Capture the cell that displays the provided text and extract its (X, Y) central coordinate. 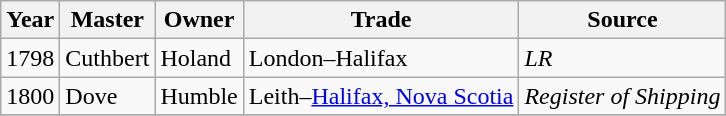
Humble (199, 96)
LR (622, 58)
Trade (381, 20)
1800 (30, 96)
Master (108, 20)
Register of Shipping (622, 96)
Cuthbert (108, 58)
Leith–Halifax, Nova Scotia (381, 96)
Source (622, 20)
Year (30, 20)
Dove (108, 96)
1798 (30, 58)
Owner (199, 20)
London–Halifax (381, 58)
Holand (199, 58)
